From the cell containing the given text, extract its center point as [x, y] coordinate. 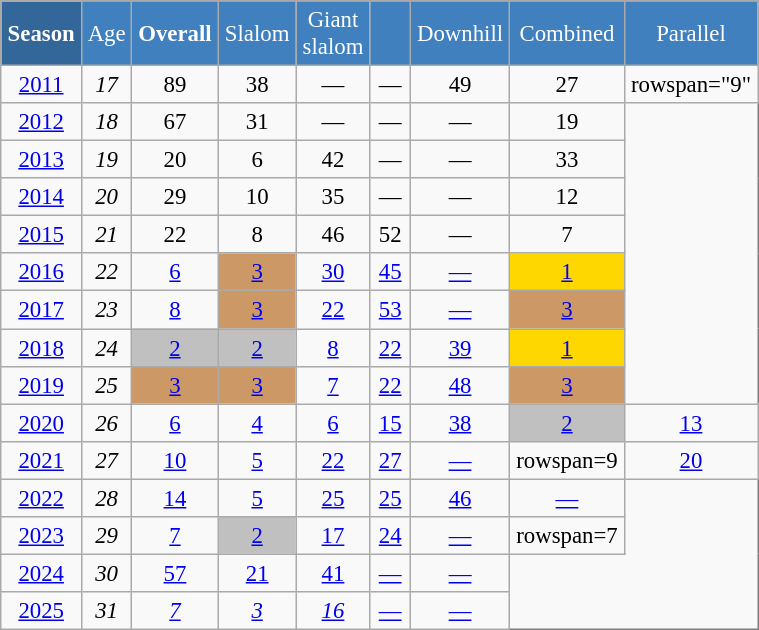
2019 [42, 385]
Giantslalom [333, 34]
rowspan=9 [568, 460]
Overall [176, 34]
16 [333, 611]
2015 [42, 235]
67 [176, 122]
48 [460, 385]
2013 [42, 160]
rowspan="9" [690, 85]
52 [390, 235]
2014 [42, 197]
Slalom [257, 34]
53 [390, 310]
14 [176, 498]
35 [333, 197]
2018 [42, 348]
2012 [42, 122]
42 [333, 160]
Season [42, 34]
28 [107, 498]
Parallel [690, 34]
33 [568, 160]
rowspan=7 [568, 536]
15 [390, 423]
45 [390, 273]
2025 [42, 611]
26 [107, 423]
89 [176, 85]
18 [107, 122]
49 [460, 85]
57 [176, 573]
2020 [42, 423]
39 [460, 348]
13 [690, 423]
2024 [42, 573]
Combined [568, 34]
2011 [42, 85]
12 [568, 197]
23 [107, 310]
2021 [42, 460]
2017 [42, 310]
41 [333, 573]
4 [257, 423]
Downhill [460, 34]
2023 [42, 536]
2022 [42, 498]
Age [107, 34]
2016 [42, 273]
